For the text-containing cell, return its midpoint in (x, y) coordinate format. 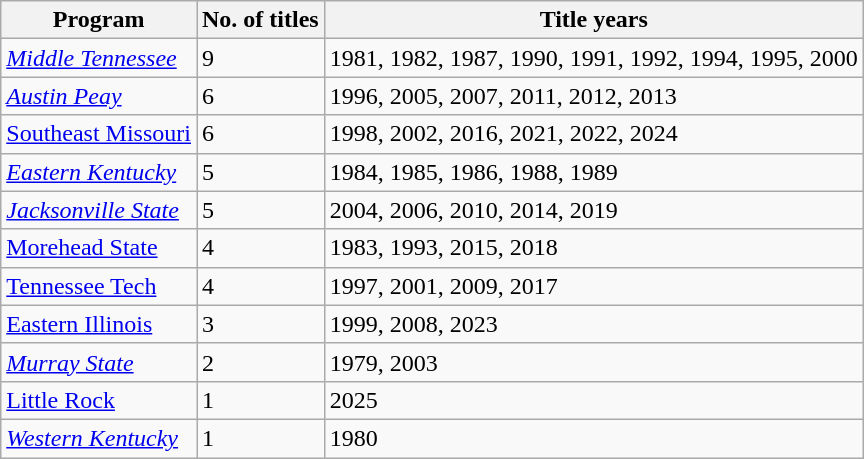
Austin Peay (99, 96)
Tennessee Tech (99, 286)
1997, 2001, 2009, 2017 (594, 286)
Title years (594, 20)
1999, 2008, 2023 (594, 324)
Southeast Missouri (99, 134)
Morehead State (99, 248)
9 (260, 58)
Jacksonville State (99, 210)
Western Kentucky (99, 438)
Eastern Kentucky (99, 172)
2 (260, 362)
1996, 2005, 2007, 2011, 2012, 2013 (594, 96)
No. of titles (260, 20)
Murray State (99, 362)
1998, 2002, 2016, 2021, 2022, 2024 (594, 134)
1981, 1982, 1987, 1990, 1991, 1992, 1994, 1995, 2000 (594, 58)
Middle Tennessee (99, 58)
3 (260, 324)
Little Rock (99, 400)
2004, 2006, 2010, 2014, 2019 (594, 210)
1983, 1993, 2015, 2018 (594, 248)
1979, 2003 (594, 362)
1980 (594, 438)
Program (99, 20)
2025 (594, 400)
Eastern Illinois (99, 324)
1984, 1985, 1986, 1988, 1989 (594, 172)
